Search for the cell housing the specified text and yield its [x, y] center coordinate. 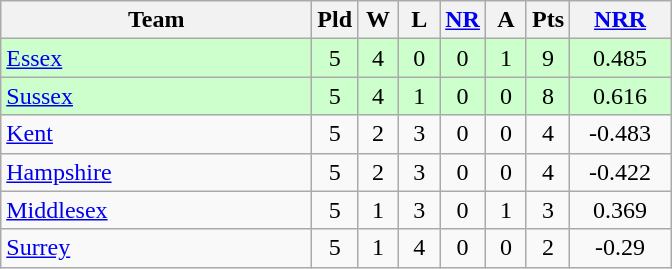
Pts [548, 20]
0.369 [620, 210]
A [506, 20]
NR [463, 20]
NRR [620, 20]
Sussex [156, 96]
Hampshire [156, 172]
8 [548, 96]
-0.422 [620, 172]
Essex [156, 58]
0.616 [620, 96]
Team [156, 20]
W [378, 20]
Middlesex [156, 210]
Pld [335, 20]
L [420, 20]
Kent [156, 134]
0.485 [620, 58]
Surrey [156, 248]
-0.483 [620, 134]
-0.29 [620, 248]
9 [548, 58]
